Scan for the cell matching the given text and deliver its (X, Y) coordinate at center. 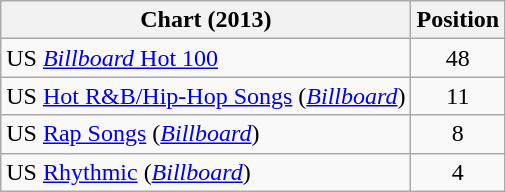
US Hot R&B/Hip-Hop Songs (Billboard) (206, 96)
11 (458, 96)
Position (458, 20)
48 (458, 58)
US Rap Songs (Billboard) (206, 134)
US Rhythmic (Billboard) (206, 172)
US Billboard Hot 100 (206, 58)
Chart (2013) (206, 20)
4 (458, 172)
8 (458, 134)
